Locate the cell with the specified text and output its (X, Y) center coordinate. 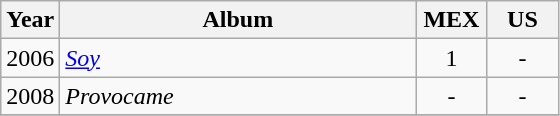
1 (452, 58)
MEX (452, 20)
2008 (30, 96)
Soy (238, 58)
US (522, 20)
Provocame (238, 96)
2006 (30, 58)
Album (238, 20)
Year (30, 20)
